Return (X, Y) of the center of cell containing provided text 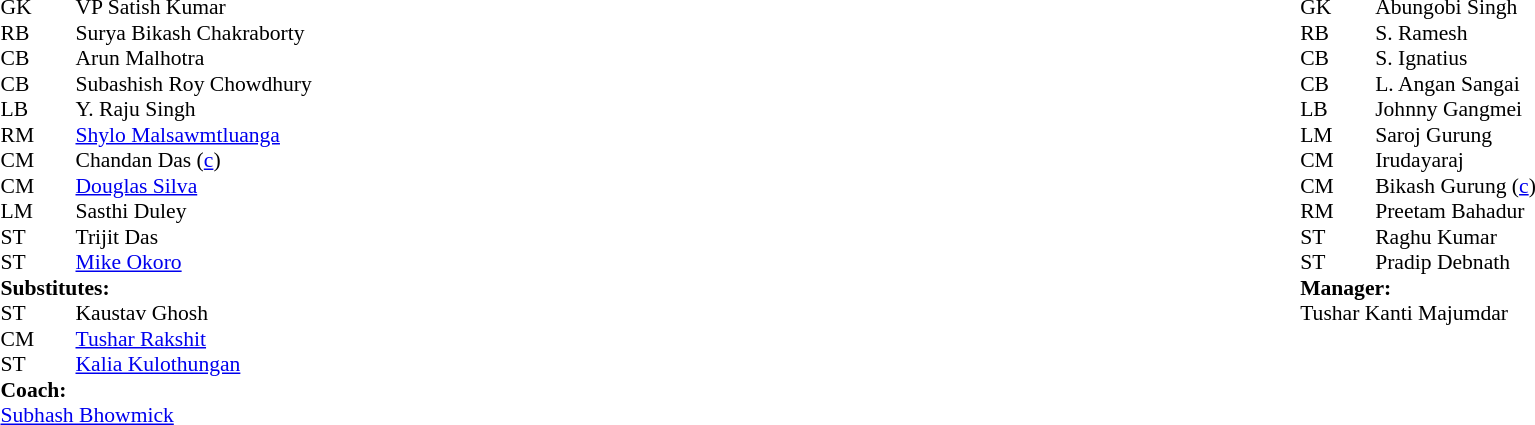
Shylo Malsawmtluanga (194, 135)
Douglas Silva (194, 186)
Tushar Rakshit (194, 339)
Surya Bikash Chakraborty (194, 33)
Mike Okoro (194, 263)
Sasthi Duley (194, 211)
Y. Raju Singh (194, 109)
Kaustav Ghosh (194, 313)
Chandan Das (c) (194, 161)
Kalia Kulothungan (194, 365)
Substitutes: (156, 288)
Trijit Das (194, 237)
Coach: (156, 390)
Subashish Roy Chowdhury (194, 84)
Arun Malhotra (194, 59)
